Provide the (X, Y) coordinate of the cell's center where the given text is located.  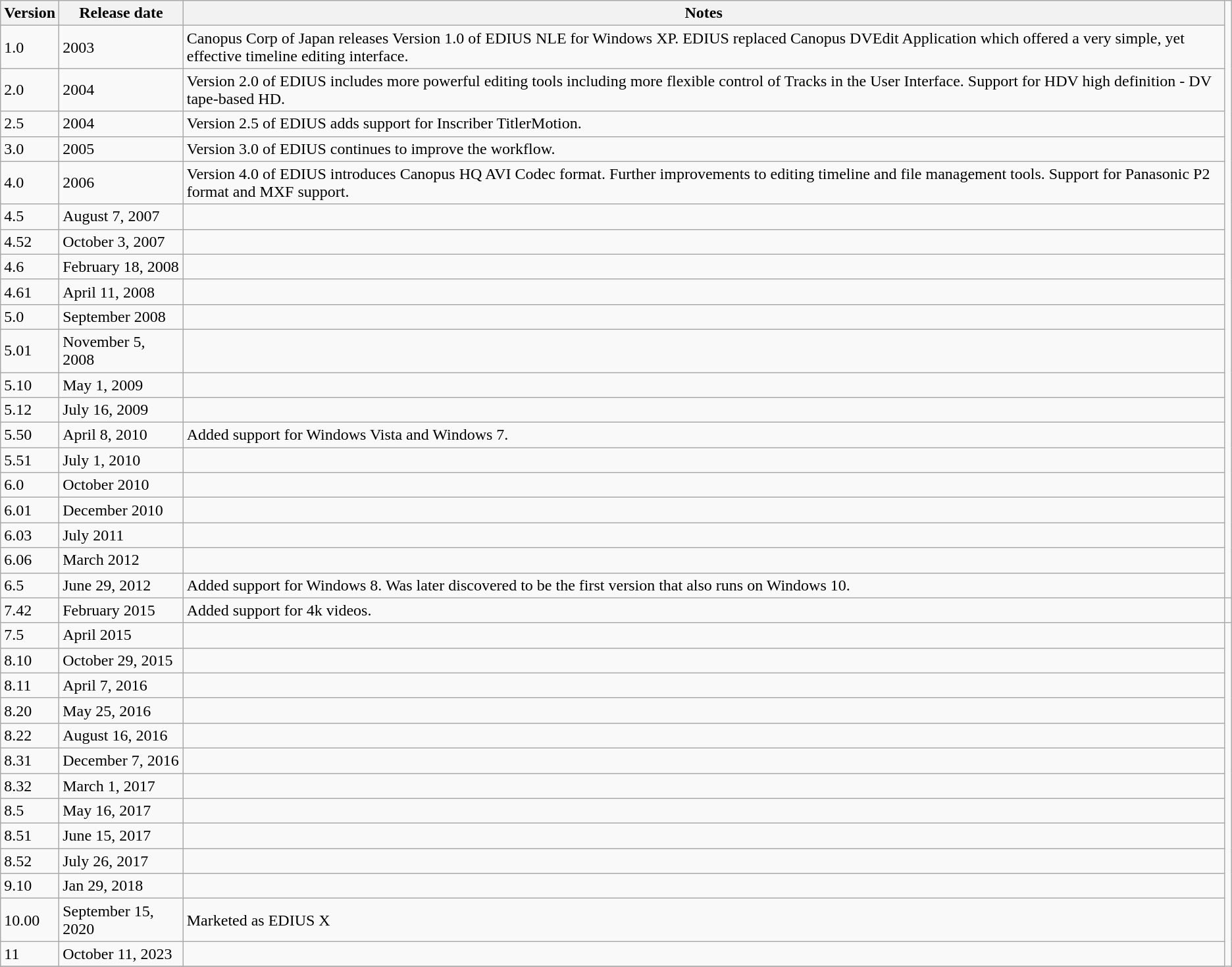
5.50 (30, 435)
December 2010 (121, 510)
Added support for 4k videos. (704, 610)
October 29, 2015 (121, 660)
May 1, 2009 (121, 385)
March 1, 2017 (121, 785)
May 16, 2017 (121, 811)
2006 (121, 183)
9.10 (30, 886)
2005 (121, 149)
5.01 (30, 350)
June 15, 2017 (121, 836)
October 3, 2007 (121, 242)
10.00 (30, 920)
October 11, 2023 (121, 954)
8.52 (30, 861)
Version 3.0 of EDIUS continues to improve the workflow. (704, 149)
August 7, 2007 (121, 217)
October 2010 (121, 485)
September 15, 2020 (121, 920)
5.51 (30, 460)
February 2015 (121, 610)
2.5 (30, 124)
Release date (121, 13)
2.0 (30, 90)
7.42 (30, 610)
Added support for Windows 8. Was later discovered to be the first version that also runs on Windows 10. (704, 585)
2003 (121, 47)
4.61 (30, 292)
5.12 (30, 410)
Jan 29, 2018 (121, 886)
July 26, 2017 (121, 861)
July 1, 2010 (121, 460)
8.31 (30, 760)
November 5, 2008 (121, 350)
April 7, 2016 (121, 685)
4.0 (30, 183)
April 2015 (121, 635)
June 29, 2012 (121, 585)
8.10 (30, 660)
8.5 (30, 811)
4.5 (30, 217)
6.01 (30, 510)
5.10 (30, 385)
July 2011 (121, 535)
6.06 (30, 560)
March 2012 (121, 560)
1.0 (30, 47)
December 7, 2016 (121, 760)
April 11, 2008 (121, 292)
Version 2.5 of EDIUS adds support for Inscriber TitlerMotion. (704, 124)
Notes (704, 13)
Version (30, 13)
8.32 (30, 785)
3.0 (30, 149)
July 16, 2009 (121, 410)
Added support for Windows Vista and Windows 7. (704, 435)
April 8, 2010 (121, 435)
5.0 (30, 317)
7.5 (30, 635)
11 (30, 954)
8.22 (30, 735)
September 2008 (121, 317)
February 18, 2008 (121, 267)
Marketed as EDIUS X (704, 920)
May 25, 2016 (121, 710)
6.5 (30, 585)
4.6 (30, 267)
8.51 (30, 836)
6.0 (30, 485)
6.03 (30, 535)
4.52 (30, 242)
8.11 (30, 685)
8.20 (30, 710)
August 16, 2016 (121, 735)
